Determine the (X, Y) coordinate at the center of the cell enclosing the given text.  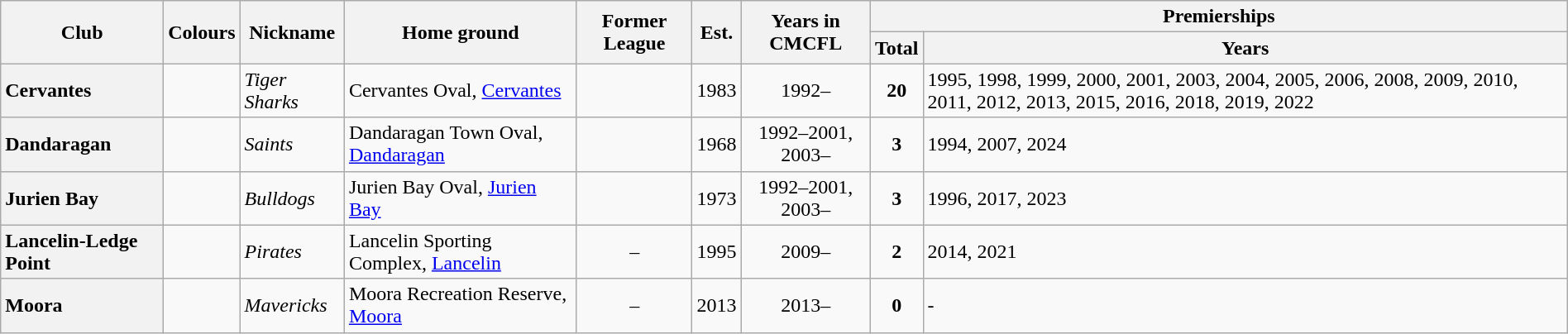
Years (1245, 48)
1995, 1998, 1999, 2000, 2001, 2003, 2004, 2005, 2006, 2008, 2009, 2010, 2011, 2012, 2013, 2015, 2016, 2018, 2019, 2022 (1245, 91)
Bulldogs (292, 198)
Jurien Bay Oval, Jurien Bay (460, 198)
2 (896, 251)
Club (83, 32)
20 (896, 91)
Pirates (292, 251)
0 (896, 306)
1983 (716, 91)
Premierships (1219, 17)
1996, 2017, 2023 (1245, 198)
Cervantes Oval, Cervantes (460, 91)
Home ground (460, 32)
Lancelin Sporting Complex, Lancelin (460, 251)
Former League (634, 32)
Lancelin-Ledge Point (83, 251)
1968 (716, 144)
Saints (292, 144)
Colours (202, 32)
1973 (716, 198)
Moora (83, 306)
Years in CMCFL (806, 32)
Moora Recreation Reserve, Moora (460, 306)
Tiger Sharks (292, 91)
2014, 2021 (1245, 251)
Cervantes (83, 91)
2013 (716, 306)
- (1245, 306)
1995 (716, 251)
Mavericks (292, 306)
Jurien Bay (83, 198)
2009– (806, 251)
Dandaragan (83, 144)
Dandaragan Town Oval, Dandaragan (460, 144)
2013– (806, 306)
1992– (806, 91)
Total (896, 48)
1994, 2007, 2024 (1245, 144)
Est. (716, 32)
Nickname (292, 32)
